Detect which cell encompasses the target text, then output its [x, y] center coordinate. 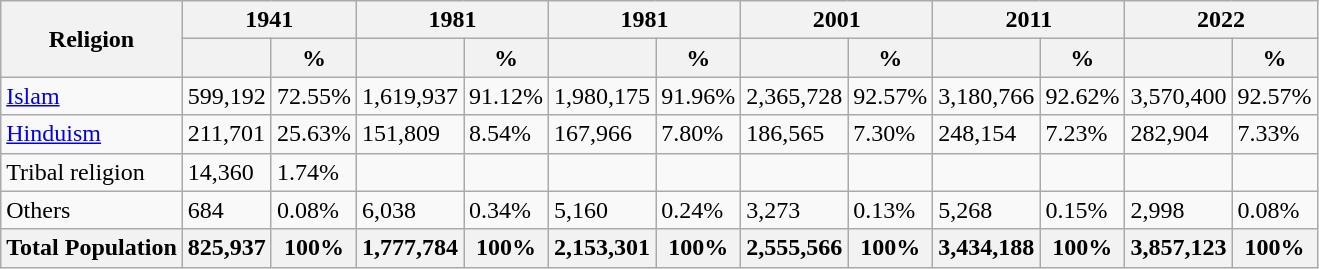
1,619,937 [410, 96]
7.30% [890, 134]
Total Population [92, 248]
5,160 [602, 210]
Religion [92, 39]
Islam [92, 96]
14,360 [226, 172]
1,980,175 [602, 96]
1941 [269, 20]
3,570,400 [1178, 96]
825,937 [226, 248]
3,180,766 [986, 96]
7.80% [698, 134]
1,777,784 [410, 248]
72.55% [314, 96]
2022 [1221, 20]
3,273 [794, 210]
684 [226, 210]
Tribal religion [92, 172]
2,365,728 [794, 96]
91.96% [698, 96]
1.74% [314, 172]
7.23% [1082, 134]
Others [92, 210]
0.13% [890, 210]
2,153,301 [602, 248]
91.12% [506, 96]
248,154 [986, 134]
2,998 [1178, 210]
8.54% [506, 134]
92.62% [1082, 96]
0.34% [506, 210]
3,857,123 [1178, 248]
151,809 [410, 134]
Hinduism [92, 134]
211,701 [226, 134]
2,555,566 [794, 248]
0.24% [698, 210]
186,565 [794, 134]
7.33% [1274, 134]
2001 [837, 20]
2011 [1029, 20]
599,192 [226, 96]
25.63% [314, 134]
5,268 [986, 210]
0.15% [1082, 210]
167,966 [602, 134]
282,904 [1178, 134]
6,038 [410, 210]
3,434,188 [986, 248]
